Scan for the cell matching the given text and deliver its [x, y] coordinate at center. 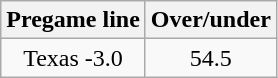
Pregame line [74, 20]
54.5 [210, 58]
Over/under [210, 20]
Texas -3.0 [74, 58]
